Locate the cell with the specified text and output its [x, y] center coordinate. 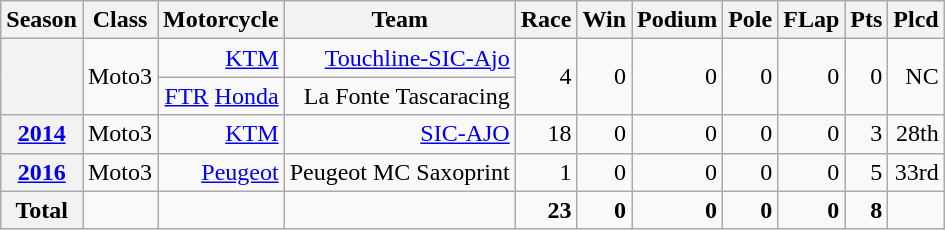
8 [866, 210]
28th [916, 134]
Season [42, 20]
Race [546, 20]
1 [546, 172]
Total [42, 210]
Team [400, 20]
Touchline-SIC-Ajo [400, 58]
Peugeot MC Saxoprint [400, 172]
5 [866, 172]
23 [546, 210]
Class [120, 20]
Podium [678, 20]
FLap [812, 20]
Plcd [916, 20]
Motorcycle [222, 20]
La Fonte Tascaracing [400, 96]
Peugeot [222, 172]
NC [916, 77]
18 [546, 134]
33rd [916, 172]
4 [546, 77]
2016 [42, 172]
SIC-AJO [400, 134]
3 [866, 134]
Pts [866, 20]
Pole [750, 20]
2014 [42, 134]
FTR Honda [222, 96]
Win [604, 20]
